Return [X, Y] of the center of cell containing provided text 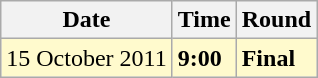
Final [276, 58]
Round [276, 20]
Time [204, 20]
15 October 2011 [86, 58]
Date [86, 20]
9:00 [204, 58]
